Extract the [X, Y] coordinate from the center of the cell holding the provided text.  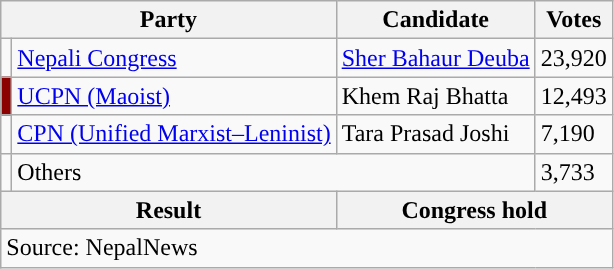
Others [274, 172]
Source: NepalNews [307, 248]
UCPN (Maoist) [174, 96]
CPN (Unified Marxist–Leninist) [174, 134]
3,733 [574, 172]
Party [168, 20]
7,190 [574, 134]
Congress hold [474, 210]
Result [168, 210]
Nepali Congress [174, 58]
Votes [574, 20]
23,920 [574, 58]
12,493 [574, 96]
Candidate [436, 20]
Tara Prasad Joshi [436, 134]
Khem Raj Bhatta [436, 96]
Sher Bahaur Deuba [436, 58]
